For the text-containing cell, return its midpoint in (x, y) coordinate format. 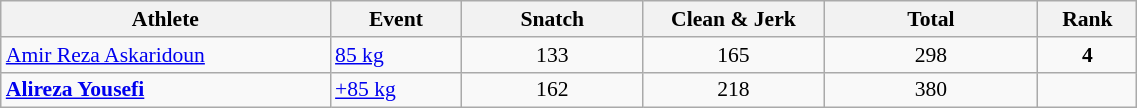
162 (552, 90)
Athlete (166, 19)
380 (931, 90)
+85 kg (396, 90)
Amir Reza Askaridoun (166, 55)
Alireza Yousefi (166, 90)
133 (552, 55)
Clean & Jerk (734, 19)
85 kg (396, 55)
298 (931, 55)
Snatch (552, 19)
165 (734, 55)
Event (396, 19)
4 (1088, 55)
Total (931, 19)
218 (734, 90)
Rank (1088, 19)
